Extract the (x, y) coordinate from the center of the cell holding the provided text.  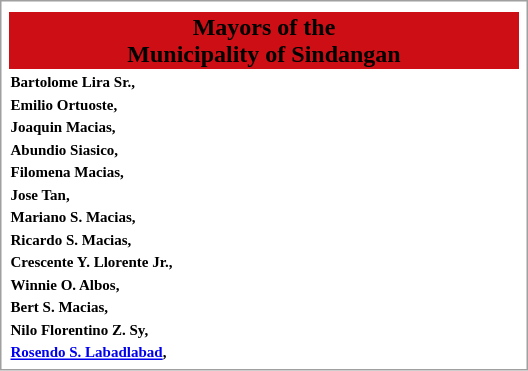
Nilo Florentino Z. Sy, (264, 330)
Abundio Siasico, (264, 150)
Bartolome Lira Sr., (264, 82)
Emilio Ortuoste, (264, 104)
Mariano S. Macias, (264, 217)
Crescente Y. Llorente Jr., (264, 262)
Rosendo S. Labadlabad, (264, 352)
Ricardo S. Macias, (264, 240)
Bert S. Macias, (264, 307)
Filomena Macias, (264, 172)
Mayors of the Municipality of Sindangan (264, 40)
Winnie O. Albos, (264, 284)
Jose Tan, (264, 194)
Joaquin Macias, (264, 127)
